Determine the [x, y] coordinate at the center of the cell enclosing the given text.  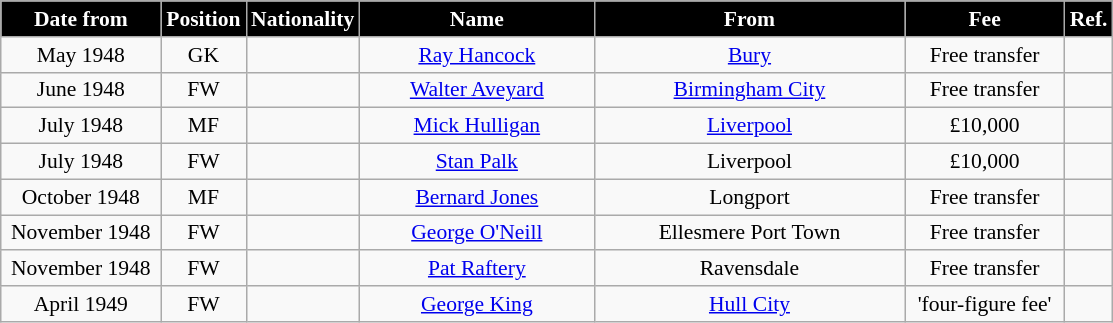
April 1949 [81, 304]
Mick Hulligan [476, 126]
October 1948 [81, 197]
Longport [749, 197]
Date from [81, 19]
'four-figure fee' [985, 304]
GK [204, 55]
George King [476, 304]
Hull City [749, 304]
Walter Aveyard [476, 90]
Bernard Jones [476, 197]
Fee [985, 19]
Position [204, 19]
Name [476, 19]
May 1948 [81, 55]
Ellesmere Port Town [749, 233]
George O'Neill [476, 233]
Pat Raftery [476, 269]
Ray Hancock [476, 55]
Birmingham City [749, 90]
From [749, 19]
Bury [749, 55]
June 1948 [81, 90]
Nationality [302, 19]
Ravensdale [749, 269]
Stan Palk [476, 162]
Ref. [1089, 19]
